Search for the cell housing the specified text and yield its [X, Y] center coordinate. 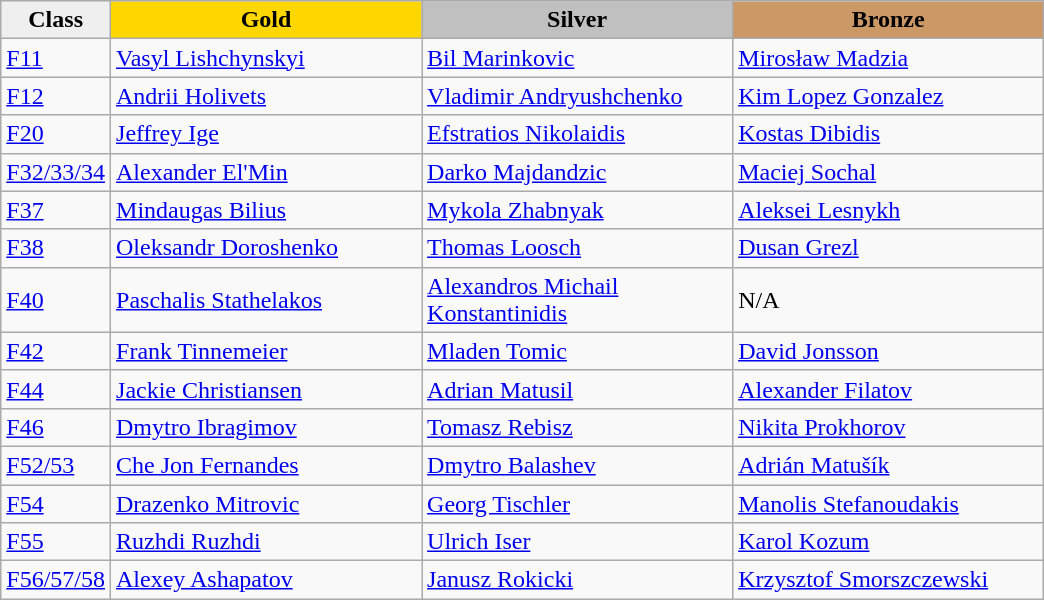
Ruzhdi Ruzhdi [266, 542]
F46 [56, 427]
Dmytro Ibragimov [266, 427]
F38 [56, 248]
Paschalis Stathelakos [266, 300]
F56/57/58 [56, 580]
Che Jon Fernandes [266, 465]
N/A [888, 300]
Alexandros Michail Konstantinidis [578, 300]
F40 [56, 300]
F11 [56, 58]
Efstratios Nikolaidis [578, 134]
Nikita Prokhorov [888, 427]
Mindaugas Bilius [266, 210]
Jeffrey Ige [266, 134]
Adrián Matušík [888, 465]
Kostas Dibidis [888, 134]
Ulrich Iser [578, 542]
Darko Majdandzic [578, 172]
Alexander El'Min [266, 172]
Adrian Matusil [578, 389]
Bil Marinkovic [578, 58]
Gold [266, 20]
Manolis Stefanoudakis [888, 503]
Jackie Christiansen [266, 389]
F44 [56, 389]
Vasyl Lishchynskyi [266, 58]
F55 [56, 542]
F37 [56, 210]
Andrii Holivets [266, 96]
Mirosław Madzia [888, 58]
Mladen Tomic [578, 351]
David Jonsson [888, 351]
Maciej Sochal [888, 172]
F12 [56, 96]
Oleksandr Doroshenko [266, 248]
Dusan Grezl [888, 248]
Bronze [888, 20]
Kim Lopez Gonzalez [888, 96]
F52/53 [56, 465]
Mykola Zhabnyak [578, 210]
Alexander Filatov [888, 389]
Georg Tischler [578, 503]
Class [56, 20]
F32/33/34 [56, 172]
F42 [56, 351]
Drazenko Mitrovic [266, 503]
Dmytro Balashev [578, 465]
Alexey Ashapatov [266, 580]
Frank Tinnemeier [266, 351]
Aleksei Lesnykh [888, 210]
Tomasz Rebisz [578, 427]
Vladimir Andryushchenko [578, 96]
Krzysztof Smorszczewski [888, 580]
Thomas Loosch [578, 248]
Janusz Rokicki [578, 580]
F20 [56, 134]
F54 [56, 503]
Silver [578, 20]
Karol Kozum [888, 542]
